Extract the (x, y) coordinate from the center of the cell holding the provided text.  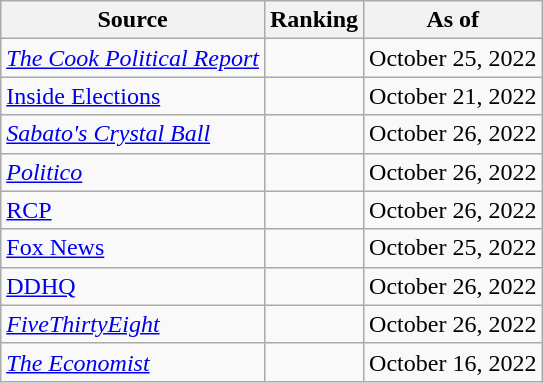
Sabato's Crystal Ball (133, 134)
DDHQ (133, 286)
October 16, 2022 (453, 362)
October 21, 2022 (453, 96)
Ranking (314, 20)
The Cook Political Report (133, 58)
Inside Elections (133, 96)
Fox News (133, 248)
Source (133, 20)
As of (453, 20)
FiveThirtyEight (133, 324)
RCP (133, 210)
Politico (133, 172)
The Economist (133, 362)
